Capture the cell that displays the provided text and extract its [x, y] central coordinate. 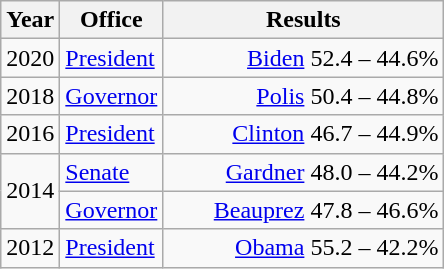
Clinton 46.7 – 44.9% [304, 134]
2020 [30, 58]
Polis 50.4 – 44.8% [304, 96]
Gardner 48.0 – 44.2% [304, 172]
2016 [30, 134]
Biden 52.4 – 44.6% [304, 58]
Office [112, 20]
Senate [112, 172]
Year [30, 20]
2018 [30, 96]
Results [304, 20]
2012 [30, 248]
Obama 55.2 – 42.2% [304, 248]
2014 [30, 191]
Beauprez 47.8 – 46.6% [304, 210]
